Find where the given text appears and provide that cell's center as (X, Y) coordinate. 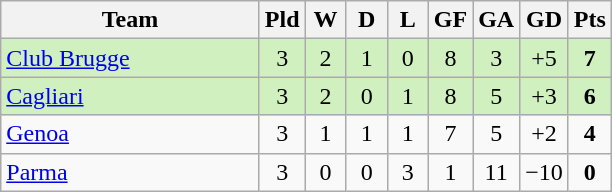
−10 (544, 172)
GD (544, 20)
D (366, 20)
+3 (544, 96)
W (326, 20)
Parma (130, 172)
Genoa (130, 134)
Pld (282, 20)
L (408, 20)
11 (496, 172)
Cagliari (130, 96)
4 (590, 134)
GF (450, 20)
6 (590, 96)
Club Brugge (130, 58)
Pts (590, 20)
Team (130, 20)
+2 (544, 134)
+5 (544, 58)
GA (496, 20)
